Find where the given text appears and provide that cell's center as (X, Y) coordinate. 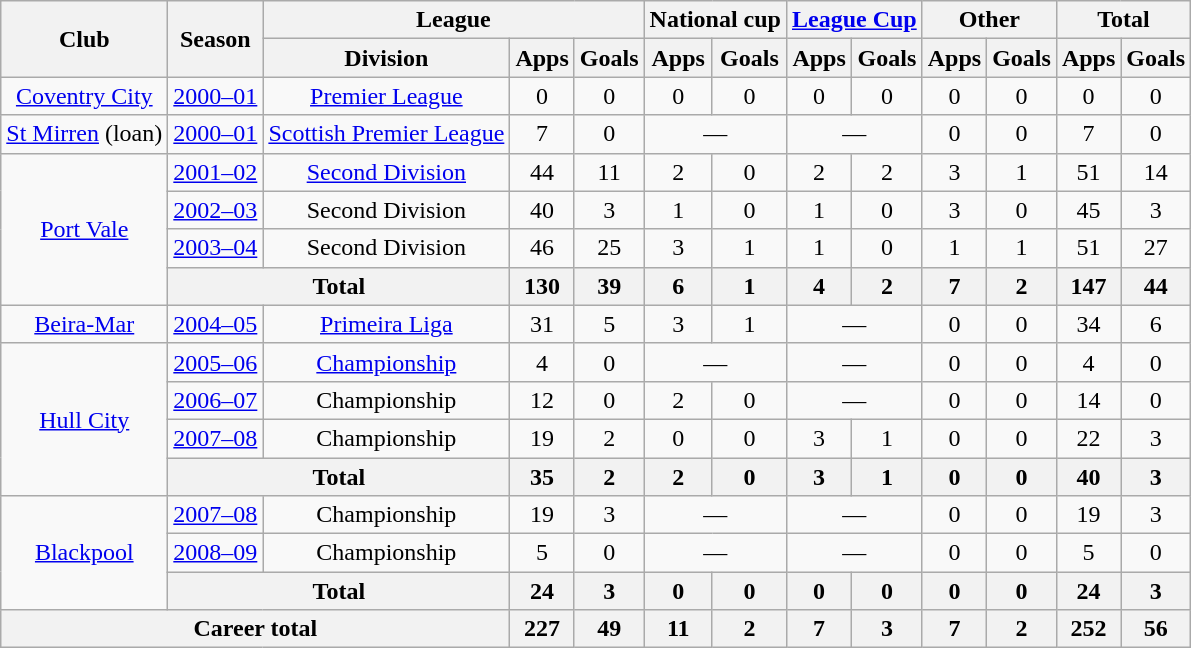
Blackpool (84, 553)
Hull City (84, 419)
130 (542, 286)
2003–04 (216, 248)
2006–07 (216, 400)
League Cup (854, 20)
Scottish Premier League (386, 134)
2004–05 (216, 324)
Coventry City (84, 96)
St Mirren (loan) (84, 134)
31 (542, 324)
Season (216, 39)
12 (542, 400)
Division (386, 58)
34 (1088, 324)
Beira-Mar (84, 324)
56 (1156, 629)
Club (84, 39)
Port Vale (84, 229)
2001–02 (216, 172)
Other (989, 20)
49 (609, 629)
22 (1088, 438)
35 (542, 477)
Career total (256, 629)
147 (1088, 286)
46 (542, 248)
Primeira Liga (386, 324)
2005–06 (216, 362)
227 (542, 629)
2008–09 (216, 553)
League (454, 20)
45 (1088, 210)
25 (609, 248)
National cup (715, 20)
Premier League (386, 96)
252 (1088, 629)
2002–03 (216, 210)
39 (609, 286)
27 (1156, 248)
